Capture the cell that displays the provided text and extract its [x, y] central coordinate. 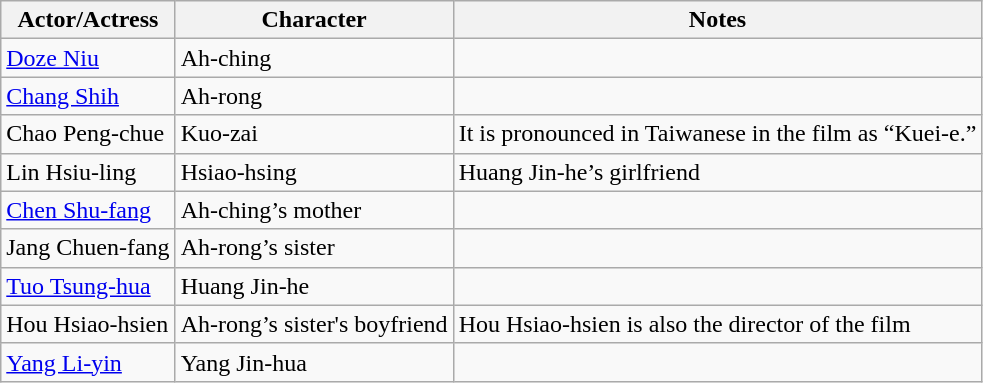
Yang Jin-hua [314, 362]
Doze Niu [88, 58]
Ah-rong [314, 96]
Tuo Tsung-hua [88, 286]
Ah-ching’s mother [314, 210]
Notes [718, 20]
Hsiao-hsing [314, 172]
Ah-rong’s sister [314, 248]
Ah-ching [314, 58]
Huang Jin-he [314, 286]
Actor/Actress [88, 20]
Kuo-zai [314, 134]
Chao Peng-chue [88, 134]
Yang Li-yin [88, 362]
Huang Jin-he’s girlfriend [718, 172]
Chang Shih [88, 96]
Hou Hsiao-hsien is also the director of the film [718, 324]
Chen Shu-fang [88, 210]
Jang Chuen-fang [88, 248]
Character [314, 20]
It is pronounced in Taiwanese in the film as “Kuei-e.” [718, 134]
Lin Hsiu-ling [88, 172]
Ah-rong’s sister's boyfriend [314, 324]
Hou Hsiao-hsien [88, 324]
